For the text-containing cell, return its midpoint in (x, y) coordinate format. 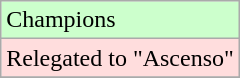
Champions (120, 20)
Relegated to "Ascenso" (120, 58)
